Capture the cell that displays the provided text and extract its [X, Y] central coordinate. 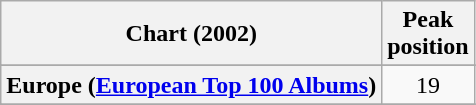
Peakposition [428, 34]
Europe (European Top 100 Albums) [192, 85]
19 [428, 85]
Chart (2002) [192, 34]
